Pinpoint the cell where the given text exists, returning its [X, Y] midpoint coordinate. 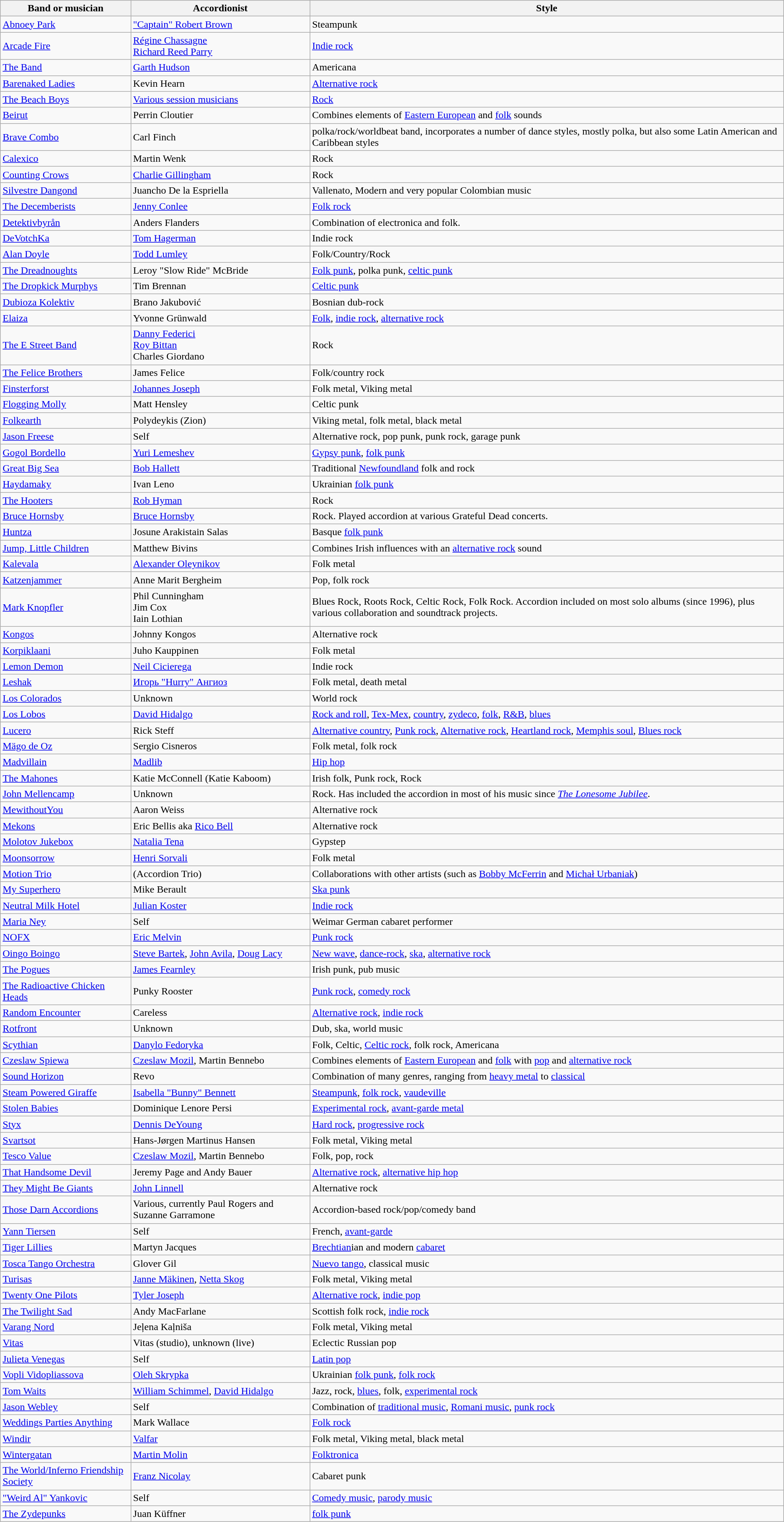
Calexico [66, 158]
Cabaret punk [547, 1476]
Windir [66, 1439]
Neil Cicierega [220, 666]
Hans-Jørgen Martinus Hansen [220, 1140]
Lemon Demon [66, 666]
William Schimmel, David Hidalgo [220, 1391]
The Dropkick Murphys [66, 286]
Lucero [66, 730]
Arcade Fire [66, 46]
Korpiklaani [66, 650]
Molotov Jukebox [66, 842]
Dominique Lenore Persi [220, 1108]
Danny FedericiRoy BittanCharles Giordano [220, 345]
David Hidalgo [220, 714]
Band or musician [66, 8]
They Might Be Giants [66, 1188]
Sound Horizon [66, 1077]
Motion Trio [66, 874]
Turisas [66, 1279]
Nuevo tango, classical music [547, 1263]
Folk/country rock [547, 373]
Franz Nicolay [220, 1476]
Rock. Played accordion at various Grateful Dead concerts. [547, 516]
Combines elements of Eastern European and folk with pop and alternative rock [547, 1061]
Steve Bartek, John Avila, Doug Lacy [220, 953]
Various, currently Paul Rogers and Suzanne Garramone [220, 1209]
Martin Wenk [220, 158]
Polydeykis (Zion) [220, 420]
Alternative rock, indie rock [547, 1012]
Silvestre Dangond [66, 190]
Folk, pop, rock [547, 1156]
Kevin Hearn [220, 83]
Svartsot [66, 1140]
Carl Finch [220, 137]
Brano Jakubović [220, 302]
The E Street Band [66, 345]
Folk/Country/Rock [547, 254]
Rotfront [66, 1028]
Johannes Joseph [220, 388]
Rob Hyman [220, 500]
Finsterforst [66, 388]
Andy MacFarlane [220, 1311]
Careless [220, 1012]
Pop, folk rock [547, 580]
Folk metal, death metal [547, 682]
Traditional Newfoundland folk and rock [547, 468]
Tim Brennan [220, 286]
Dubioza Kolektiv [66, 302]
Eric Bellis aka Rico Bell [220, 826]
Matthew Bivins [220, 548]
Gypstep [547, 842]
Barenaked Ladies [66, 83]
Jump, Little Children [66, 548]
Vopli Vidopliassova [66, 1375]
Americana [547, 67]
The Radioactive Chicken Heads [66, 991]
Scythian [66, 1045]
The Beach Boys [66, 99]
Folk punk, polka punk, celtic punk [547, 270]
Styx [66, 1124]
Dennis DeYoung [220, 1124]
Great Big Sea [66, 468]
John Mellencamp [66, 794]
Aaron Weiss [220, 810]
Neutral Milk Hotel [66, 906]
Czeslaw Spiewa [66, 1061]
Brechtianian and modern cabaret [547, 1247]
Kalevala [66, 564]
The Felice Brothers [66, 373]
Various session musicians [220, 99]
Revo [220, 1077]
Alternative country, Punk rock, Alternative rock, Heartland rock, Memphis soul, Blues rock [547, 730]
World rock [547, 698]
Brave Combo [66, 137]
Tesco Value [66, 1156]
Ska punk [547, 890]
Rock. Has included the accordion in most of his music since The Lonesome Jubilee. [547, 794]
Combination of electronica and folk. [547, 223]
Weddings Parties Anything [66, 1423]
Perrin Cloutier [220, 115]
Haydamaky [66, 484]
Régine ChassagneRichard Reed Parry [220, 46]
Jason Freese [66, 436]
Danylo Fedoryka [220, 1045]
The Pogues [66, 969]
Madvillain [66, 762]
Weimar German cabaret performer [547, 921]
Vallenato, Modern and very popular Colombian music [547, 190]
Scottish folk rock, indie rock [547, 1311]
"Captain" Robert Brown [220, 24]
Garth Hudson [220, 67]
Folkearth [66, 420]
Combination of many genres, ranging from heavy metal to classical [547, 1077]
folk punk [547, 1514]
Mark Knopfler [66, 607]
The World/Inferno Friendship Society [66, 1476]
Yvonne Grünwald [220, 318]
Combines elements of Eastern European and folk sounds [547, 115]
Elaiza [66, 318]
Isabella "Bunny" Bennett [220, 1092]
Abnoey Park [66, 24]
Counting Crows [66, 174]
Twenty One Pilots [66, 1295]
Bob Hallett [220, 468]
Comedy music, parody music [547, 1498]
Alexander Oleynikov [220, 564]
Random Encounter [66, 1012]
Ukrainian folk punk, folk rock [547, 1375]
New wave, dance-rock, ska, alternative rock [547, 953]
Hard rock, progressive rock [547, 1124]
Julieta Venegas [66, 1359]
Mike Berault [220, 890]
Leshak [66, 682]
Juancho De la Espriella [220, 190]
Valfar [220, 1439]
Punk rock [547, 937]
Viking metal, folk metal, black metal [547, 420]
Basque folk punk [547, 532]
NOFX [66, 937]
Gypsy punk, folk punk [547, 452]
Martin Molin [220, 1455]
Todd Lumley [220, 254]
Janne Mäkinen, Netta Skog [220, 1279]
Jazz, rock, blues, folk, experimental rock [547, 1391]
Los Colorados [66, 698]
Detektivbyrån [66, 223]
Tosca Tango Orchestra [66, 1263]
Alternative rock, indie pop [547, 1295]
Tom Waits [66, 1391]
Varang Nord [66, 1327]
The Twilight Sad [66, 1311]
Wintergatan [66, 1455]
Natalia Tena [220, 842]
Josune Arakistain Salas [220, 532]
Alternative rock, alternative hip hop [547, 1172]
Bosnian dub-rock [547, 302]
The Dreadnoughts [66, 270]
Beirut [66, 115]
Those Darn Accordions [66, 1209]
Hip hop [547, 762]
James Felice [220, 373]
Flogging Molly [66, 404]
Tiger Lillies [66, 1247]
Sergio Cisneros [220, 746]
Alan Doyle [66, 254]
Accordion-based rock/pop/comedy band [547, 1209]
That Handsome Devil [66, 1172]
Punky Rooster [220, 991]
Mark Wallace [220, 1423]
Steampunk, folk rock, vaudeville [547, 1092]
The Mahones [66, 778]
John Linnell [220, 1188]
Jenny Conlee [220, 206]
Martyn Jacques [220, 1247]
Oingo Boingo [66, 953]
Dub, ska, world music [547, 1028]
Vitas [66, 1343]
Ivan Leno [220, 484]
Jeremy Page and Andy Bauer [220, 1172]
Julian Koster [220, 906]
Madlib [220, 762]
Combines Irish influences with an alternative rock sound [547, 548]
Eclectic Russian pop [547, 1343]
Ukrainian folk punk [547, 484]
Leroy "Slow Ride" McBride [220, 270]
Steam Powered Giraffe [66, 1092]
Folk metal, Viking metal, black metal [547, 1439]
Gogol Bordello [66, 452]
(Accordion Trio) [220, 874]
Vitas (studio), unknown (live) [220, 1343]
Katzenjammer [66, 580]
Jeļena Kaļniša [220, 1327]
Jason Webley [66, 1407]
MewithoutYou [66, 810]
Combination of traditional music, Romani music, punk rock [547, 1407]
Accordionist [220, 8]
Mägo de Oz [66, 746]
The Hooters [66, 500]
Katie McConnell (Katie Kaboom) [220, 778]
Irish folk, Punk rock, Rock [547, 778]
Matt Hensley [220, 404]
Yann Tiersen [66, 1231]
Latin pop [547, 1359]
Tyler Joseph [220, 1295]
The Decemberists [66, 206]
Style [547, 8]
DeVotchKa [66, 238]
Los Lobos [66, 714]
Alternative rock, pop punk, punk rock, garage punk [547, 436]
Mekons [66, 826]
Rock and roll, Tex-Mex, country, zydeco, folk, R&B, blues [547, 714]
Folk, Celtic, Celtic rock, folk rock, Americana [547, 1045]
Punk rock, comedy rock [547, 991]
Folk, indie rock, alternative rock [547, 318]
Anne Marit Bergheim [220, 580]
Steampunk [547, 24]
Kongos [66, 634]
Folktronica [547, 1455]
Glover Gil [220, 1263]
Huntza [66, 532]
Henri Sorvali [220, 858]
Maria Ney [66, 921]
polka/rock/worldbeat band, incorporates a number of dance styles, mostly polka, but also some Latin American and Caribbean styles [547, 137]
"Weird Al" Yankovic [66, 1498]
James Fearnley [220, 969]
Eric Melvin [220, 937]
Juho Kauppinen [220, 650]
Charlie Gillingham [220, 174]
French, avant-garde [547, 1231]
Phil Cunningham Jim Cox Iain Lothian [220, 607]
Oleh Skrypka [220, 1375]
Tom Hagerman [220, 238]
My Superhero [66, 890]
Moonsorrow [66, 858]
The Zydepunks [66, 1514]
Irish punk, pub music [547, 969]
Stolen Babies [66, 1108]
Rick Steff [220, 730]
Folk metal, folk rock [547, 746]
Anders Flanders [220, 223]
Juan Küffner [220, 1514]
Experimental rock, avant-garde metal [547, 1108]
Johnny Kongos [220, 634]
The Band [66, 67]
Игорь "Hurry" Ангиоз [220, 682]
Yuri Lemeshev [220, 452]
Collaborations with other artists (such as Bobby McFerrin and Michał Urbaniak) [547, 874]
